Find where the given text appears and provide that cell's center as (x, y) coordinate. 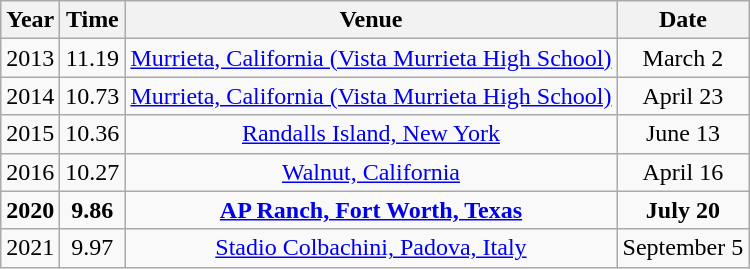
April 23 (683, 96)
Time (92, 20)
Stadio Colbachini, Padova, Italy (371, 248)
10.36 (92, 134)
September 5 (683, 248)
Venue (371, 20)
Year (30, 20)
10.73 (92, 96)
2020 (30, 210)
July 20 (683, 210)
9.97 (92, 248)
March 2 (683, 58)
2015 (30, 134)
April 16 (683, 172)
2013 (30, 58)
10.27 (92, 172)
Walnut, California (371, 172)
Date (683, 20)
2014 (30, 96)
Randalls Island, New York (371, 134)
AP Ranch, Fort Worth, Texas (371, 210)
June 13 (683, 134)
9.86 (92, 210)
2016 (30, 172)
11.19 (92, 58)
2021 (30, 248)
